Pinpoint the cell where the given text exists, returning its [x, y] midpoint coordinate. 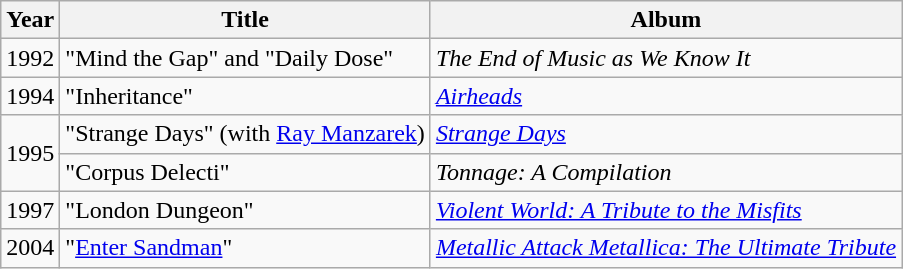
"Corpus Delecti" [246, 172]
Airheads [666, 96]
Metallic Attack Metallica: The Ultimate Tribute [666, 248]
"Enter Sandman" [246, 248]
The End of Music as We Know It [666, 58]
Tonnage: A Compilation [666, 172]
1992 [30, 58]
Violent World: A Tribute to the Misfits [666, 210]
2004 [30, 248]
Title [246, 20]
Album [666, 20]
"London Dungeon" [246, 210]
Strange Days [666, 134]
1994 [30, 96]
"Strange Days" (with Ray Manzarek) [246, 134]
"Inheritance" [246, 96]
"Mind the Gap" and "Daily Dose" [246, 58]
1995 [30, 153]
Year [30, 20]
1997 [30, 210]
